Provide the [x, y] coordinate of the cell's center where the given text is located.  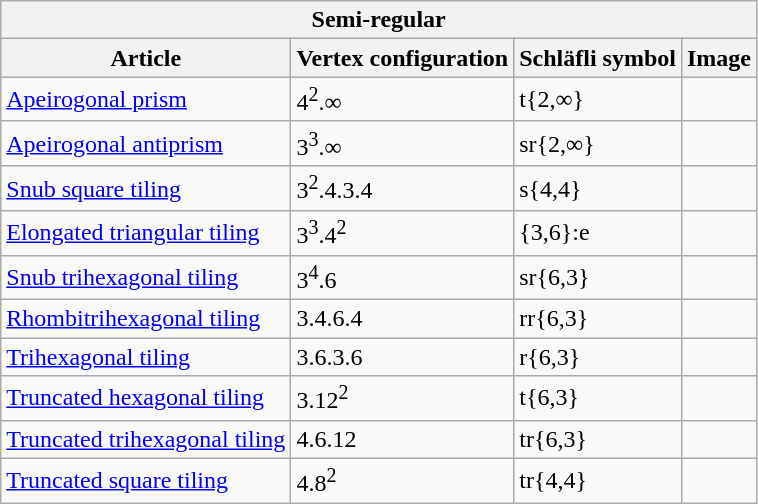
Rhombitrihexagonal tiling [146, 319]
4.82 [402, 480]
Apeirogonal prism [146, 100]
t{6,3} [598, 398]
tr{6,3} [598, 439]
Apeirogonal antiprism [146, 144]
42.∞ [402, 100]
33.42 [402, 234]
3.122 [402, 398]
Snub square tiling [146, 188]
32.4.3.4 [402, 188]
sr{2,∞} [598, 144]
Truncated square tiling [146, 480]
{3,6}:e [598, 234]
Image [718, 58]
Truncated hexagonal tiling [146, 398]
r{6,3} [598, 357]
sr{6,3} [598, 278]
rr{6,3} [598, 319]
3.4.6.4 [402, 319]
t{2,∞} [598, 100]
33.∞ [402, 144]
s{4,4} [598, 188]
34.6 [402, 278]
Elongated triangular tiling [146, 234]
4.6.12 [402, 439]
Truncated trihexagonal tiling [146, 439]
Trihexagonal tiling [146, 357]
Semi-regular [379, 20]
tr{4,4} [598, 480]
Article [146, 58]
Schläfli symbol [598, 58]
Vertex configuration [402, 58]
3.6.3.6 [402, 357]
Snub trihexagonal tiling [146, 278]
